Capture the cell that displays the provided text and extract its [x, y] central coordinate. 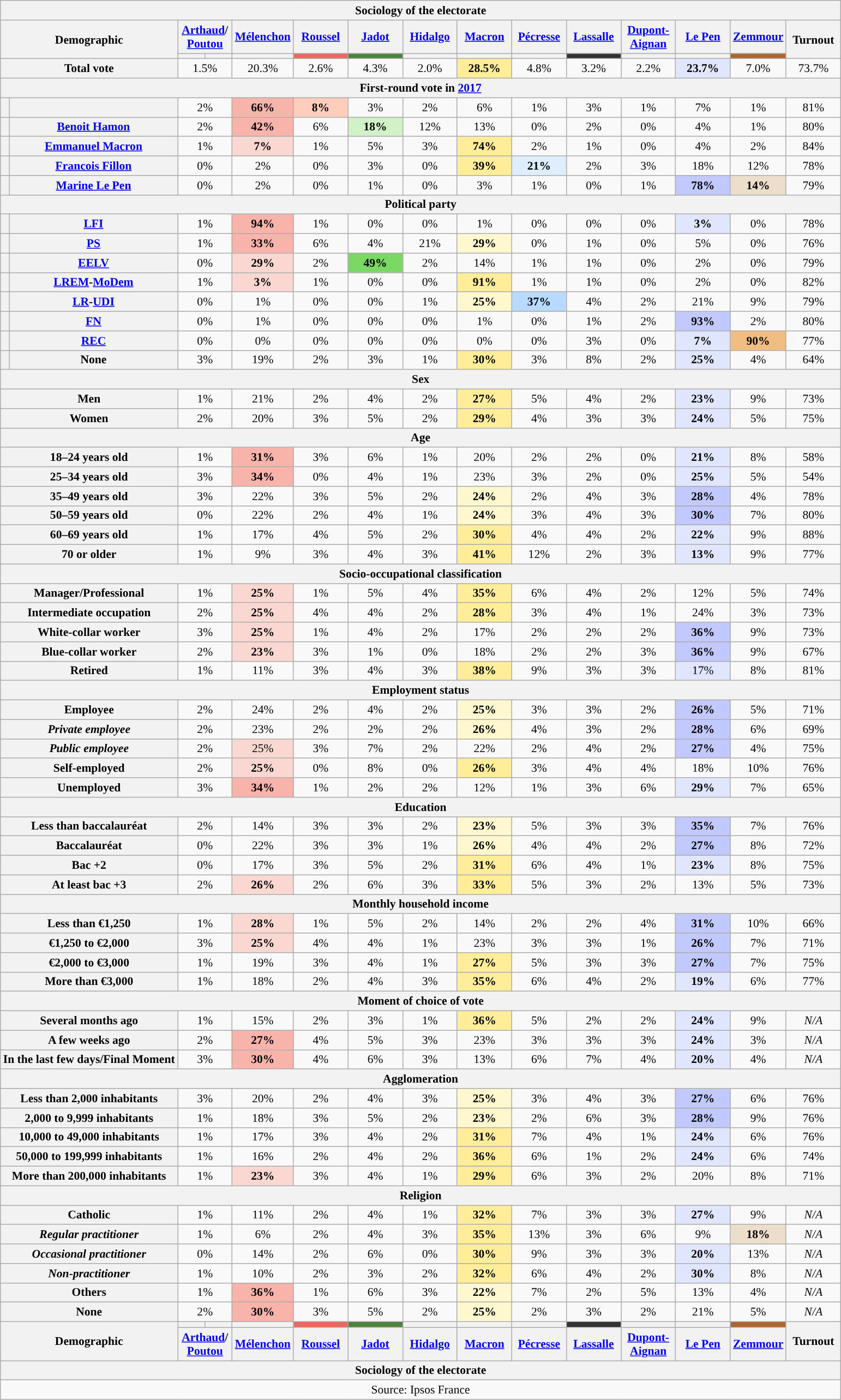
25–34 years old [89, 477]
Religion [421, 1195]
Several months ago [89, 1021]
Francois Fillon [93, 166]
Monthly household income [421, 904]
Employee [89, 710]
€1,250 to €2,000 [89, 943]
94% [263, 224]
4.3% [375, 69]
23.7% [703, 69]
93% [703, 321]
73.7% [813, 69]
White-collar worker [89, 632]
Public employee [89, 749]
Employment status [421, 690]
38% [484, 671]
2,000 to 9,999 inhabitants [89, 1118]
Catholic [89, 1215]
Marine Le Pen [93, 185]
60–69 years old [89, 535]
Men [89, 399]
Emmanuel Macron [93, 147]
49% [375, 263]
Others [89, 1293]
3.2% [593, 69]
LFI [93, 224]
Less than €1,250 [89, 924]
Occasional practitioner [89, 1254]
Unemployed [89, 788]
69% [813, 729]
EELV [93, 263]
LR-UDI [93, 302]
REC [93, 341]
50–59 years old [89, 515]
65% [813, 788]
72% [813, 846]
Total vote [89, 69]
20.3% [263, 69]
91% [484, 283]
Women [89, 418]
€2,000 to €3,000 [89, 963]
70 or older [89, 555]
2.2% [648, 69]
37% [539, 302]
Political party [421, 205]
2.0% [430, 69]
In the last few days/Final Moment [89, 1060]
Source: Ipsos France [421, 1390]
More than 200,000 inhabitants [89, 1176]
Socio-occupational classification [421, 574]
42% [263, 127]
Manager/Professional [89, 593]
35–49 years old [89, 496]
84% [813, 147]
FN [93, 321]
64% [813, 360]
Sex [421, 380]
16% [263, 1157]
Self-employed [89, 768]
Less than baccalauréat [89, 826]
58% [813, 458]
Private employee [89, 729]
Retired [89, 671]
41% [484, 555]
67% [813, 652]
15% [263, 1021]
39% [484, 166]
Blue-collar worker [89, 652]
Intermediate occupation [89, 613]
7.0% [758, 69]
10,000 to 49,000 inhabitants [89, 1137]
4.8% [539, 69]
LREM-MoDem [93, 283]
Education [421, 807]
A few weeks ago [89, 1040]
Bac +2 [89, 866]
Baccalauréat [89, 846]
90% [758, 341]
Benoit Hamon [93, 127]
At least bac +3 [89, 885]
Non-practitioner [89, 1273]
Moment of choice of vote [421, 1001]
PS [93, 244]
28.5% [484, 69]
More than €3,000 [89, 982]
50,000 to 199,999 inhabitants [89, 1157]
Regular practitioner [89, 1235]
82% [813, 283]
54% [813, 477]
Agglomeration [421, 1079]
2.6% [321, 69]
1.5% [205, 69]
Less than 2,000 inhabitants [89, 1098]
18–24 years old [89, 458]
First-round vote in 2017 [421, 88]
Age [421, 438]
88% [813, 535]
